Locate the cell with the specified text and output its (X, Y) center coordinate. 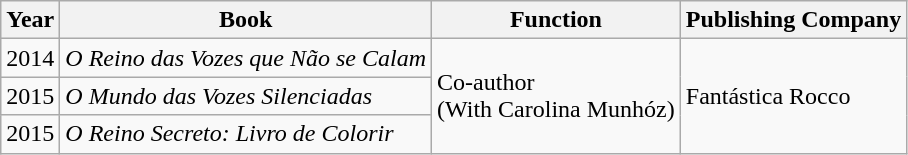
Year (30, 20)
Fantástica Rocco (793, 96)
2014 (30, 58)
Co-author(With Carolina Munhóz) (556, 96)
O Mundo das Vozes Silenciadas (246, 96)
Book (246, 20)
O Reino das Vozes que Não se Calam (246, 58)
O Reino Secreto: Livro de Colorir (246, 134)
Function (556, 20)
Publishing Company (793, 20)
